Detect which cell encompasses the target text, then output its (X, Y) center coordinate. 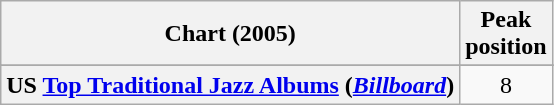
Chart (2005) (230, 34)
US Top Traditional Jazz Albums (Billboard) (230, 85)
Peak position (506, 34)
8 (506, 85)
